Search for the cell housing the specified text and yield its [X, Y] center coordinate. 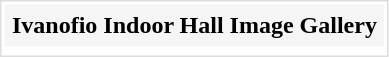
Ivanofio Indoor Hall Image Gallery [194, 25]
